Return the (X, Y) coordinate for the center point of the cell that contains the specified text.  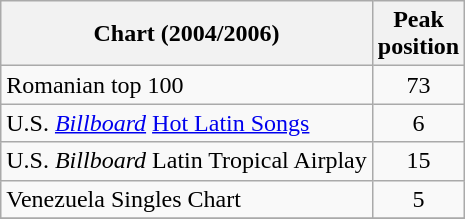
73 (418, 85)
15 (418, 161)
Peakposition (418, 34)
U.S. Billboard Hot Latin Songs (187, 123)
Chart (2004/2006) (187, 34)
Venezuela Singles Chart (187, 199)
U.S. Billboard Latin Tropical Airplay (187, 161)
5 (418, 199)
6 (418, 123)
Romanian top 100 (187, 85)
